Find where the given text appears and provide that cell's center as (x, y) coordinate. 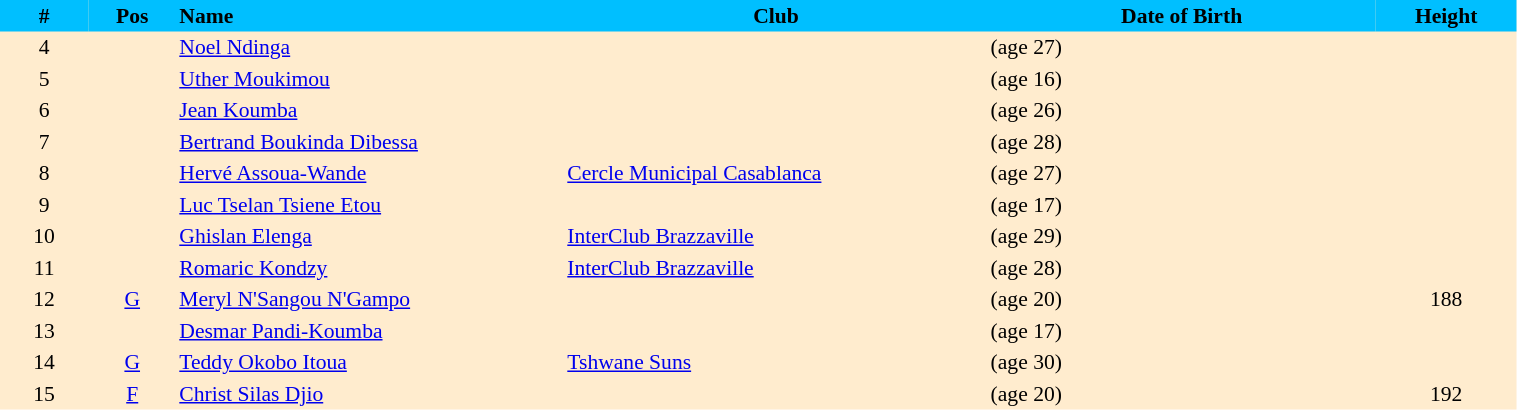
5 (44, 79)
Desmar Pandi-Koumba (370, 331)
9 (44, 205)
188 (1446, 300)
6 (44, 110)
Height (1446, 16)
Teddy Okobo Itoua (370, 362)
8 (44, 174)
192 (1446, 394)
10 (44, 236)
(age 29) (1182, 236)
Bertrand Boukinda Dibessa (370, 142)
Cercle Municipal Casablanca (776, 174)
Ghislan Elenga (370, 236)
(age 16) (1182, 79)
4 (44, 48)
11 (44, 268)
Christ Silas Djio (370, 394)
(age 30) (1182, 362)
(age 26) (1182, 110)
Luc Tselan Tsiene Etou (370, 205)
Noel Ndinga (370, 48)
Jean Koumba (370, 110)
Name (370, 16)
14 (44, 362)
Pos (132, 16)
Tshwane Suns (776, 362)
Romaric Kondzy (370, 268)
12 (44, 300)
15 (44, 394)
Hervé Assoua-Wande (370, 174)
Date of Birth (1182, 16)
Meryl N'Sangou N'Gampo (370, 300)
13 (44, 331)
Club (776, 16)
F (132, 394)
7 (44, 142)
Uther Moukimou (370, 79)
# (44, 16)
